Output the [X, Y] coordinate of the center of the cell containing the given text.  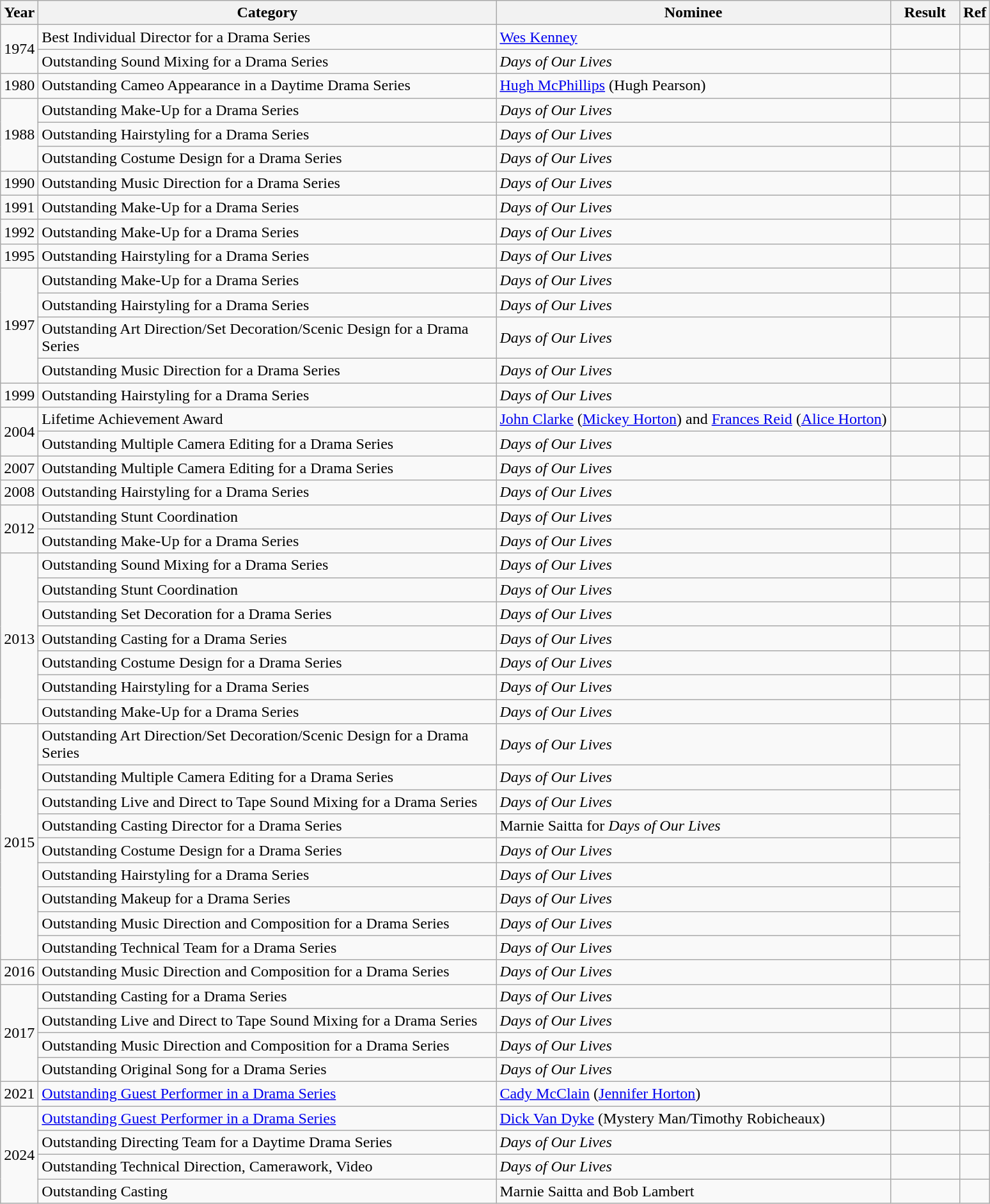
Marnie Saitta and Bob Lambert [693, 1191]
Outstanding Technical Direction, Camerawork, Video [267, 1167]
1991 [19, 207]
Result [925, 13]
Category [267, 13]
1990 [19, 183]
Outstanding Set Decoration for a Drama Series [267, 614]
Ref [975, 13]
2017 [19, 1033]
Outstanding Makeup for a Drama Series [267, 899]
1974 [19, 49]
1992 [19, 231]
Outstanding Directing Team for a Daytime Drama Series [267, 1143]
Nominee [693, 13]
Best Individual Director for a Drama Series [267, 37]
1999 [19, 395]
2024 [19, 1155]
2007 [19, 468]
John Clarke (Mickey Horton) and Frances Reid (Alice Horton) [693, 419]
1980 [19, 86]
Outstanding Original Song for a Drama Series [267, 1069]
Dick Van Dyke (Mystery Man/Timothy Robicheaux) [693, 1118]
1995 [19, 256]
Cady McClain (Jennifer Horton) [693, 1093]
Outstanding Technical Team for a Drama Series [267, 948]
2013 [19, 638]
Outstanding Cameo Appearance in a Daytime Drama Series [267, 86]
2021 [19, 1093]
Hugh McPhillips (Hugh Pearson) [693, 86]
2004 [19, 432]
Marnie Saitta for Days of Our Lives [693, 826]
Outstanding Casting [267, 1191]
Lifetime Achievement Award [267, 419]
2008 [19, 492]
2012 [19, 529]
1997 [19, 325]
Wes Kenney [693, 37]
2016 [19, 972]
1988 [19, 134]
Year [19, 13]
Outstanding Casting Director for a Drama Series [267, 826]
2015 [19, 842]
